For the text-containing cell, return its midpoint in [x, y] coordinate format. 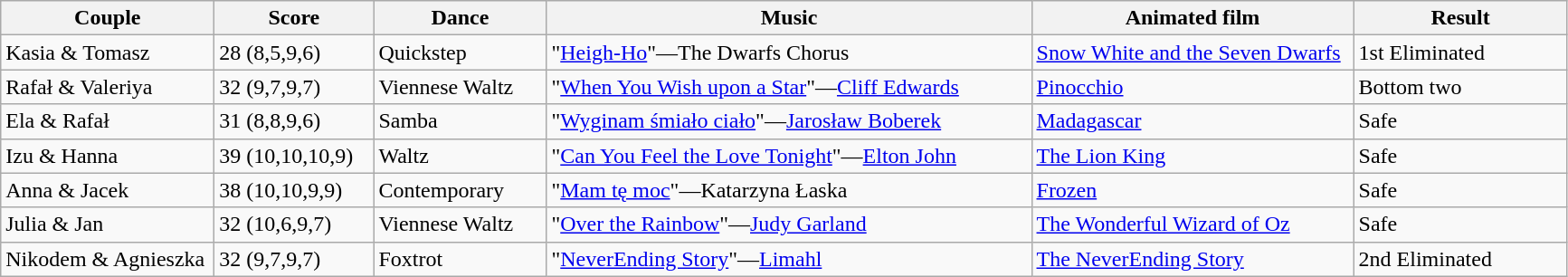
"When You Wish upon a Star"—Cliff Edwards [789, 87]
Ela & Rafał [108, 121]
Pinocchio [1193, 87]
Contemporary [460, 190]
Waltz [460, 156]
Frozen [1193, 190]
Quickstep [460, 53]
Foxtrot [460, 259]
"Over the Rainbow"—Judy Garland [789, 224]
Result [1460, 18]
Julia & Jan [108, 224]
Music [789, 18]
"Heigh-Ho"—The Dwarfs Chorus [789, 53]
Kasia & Tomasz [108, 53]
The Wonderful Wizard of Oz [1193, 224]
Madagascar [1193, 121]
The NeverEnding Story [1193, 259]
Bottom two [1460, 87]
Izu & Hanna [108, 156]
31 (8,8,9,6) [294, 121]
Dance [460, 18]
Anna & Jacek [108, 190]
Samba [460, 121]
1st Eliminated [1460, 53]
"Can You Feel the Love Tonight"—Elton John [789, 156]
Snow White and the Seven Dwarfs [1193, 53]
2nd Eliminated [1460, 259]
"Wyginam śmiało ciało"—Jarosław Boberek [789, 121]
Couple [108, 18]
"Mam tę moc"—Katarzyna Łaska [789, 190]
Score [294, 18]
39 (10,10,10,9) [294, 156]
The Lion King [1193, 156]
Animated film [1193, 18]
38 (10,10,9,9) [294, 190]
"NeverEnding Story"—Limahl [789, 259]
Rafał & Valeriya [108, 87]
28 (8,5,9,6) [294, 53]
Nikodem & Agnieszka [108, 259]
32 (10,6,9,7) [294, 224]
